From the cell containing the given text, extract its center point as (X, Y) coordinate. 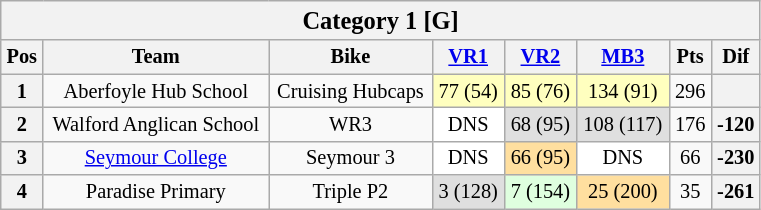
85 (76) (540, 91)
66 (690, 158)
Walford Anglican School (156, 124)
296 (690, 91)
Bike (350, 57)
176 (690, 124)
Cruising Hubcaps (350, 91)
3 (128) (468, 192)
Paradise Primary (156, 192)
Triple P2 (350, 192)
Team (156, 57)
-120 (736, 124)
3 (22, 158)
Pts (690, 57)
-230 (736, 158)
134 (91) (622, 91)
35 (690, 192)
WR3 (350, 124)
1 (22, 91)
4 (22, 192)
-261 (736, 192)
VR1 (468, 57)
77 (54) (468, 91)
68 (95) (540, 124)
Aberfoyle Hub School (156, 91)
66 (95) (540, 158)
108 (117) (622, 124)
2 (22, 124)
25 (200) (622, 192)
7 (154) (540, 192)
VR2 (540, 57)
Category 1 [G] (381, 20)
MB3 (622, 57)
Pos (22, 57)
Seymour 3 (350, 158)
Dif (736, 57)
Seymour College (156, 158)
